Return (x, y) of the center of cell containing provided text 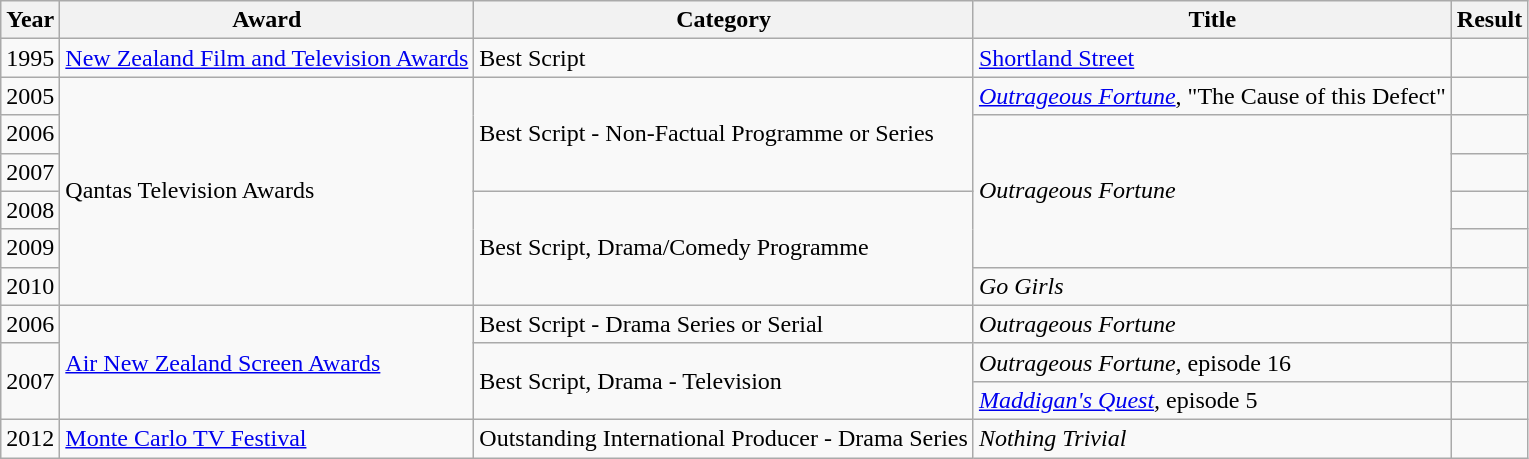
Award (267, 20)
Qantas Television Awards (267, 191)
1995 (30, 58)
Best Script, Drama - Television (724, 381)
Best Script (724, 58)
Air New Zealand Screen Awards (267, 362)
Outrageous Fortune, "The Cause of this Defect" (1212, 96)
2009 (30, 248)
Outstanding International Producer - Drama Series (724, 438)
Year (30, 20)
Outrageous Fortune, episode 16 (1212, 362)
New Zealand Film and Television Awards (267, 58)
2012 (30, 438)
Title (1212, 20)
2010 (30, 286)
Monte Carlo TV Festival (267, 438)
Best Script - Drama Series or Serial (724, 324)
Result (1489, 20)
Nothing Trivial (1212, 438)
Shortland Street (1212, 58)
Best Script, Drama/Comedy Programme (724, 248)
2005 (30, 96)
Maddigan's Quest, episode 5 (1212, 400)
Best Script - Non-Factual Programme or Series (724, 134)
2008 (30, 210)
Category (724, 20)
Go Girls (1212, 286)
